Find where the given text appears and provide that cell's center as [x, y] coordinate. 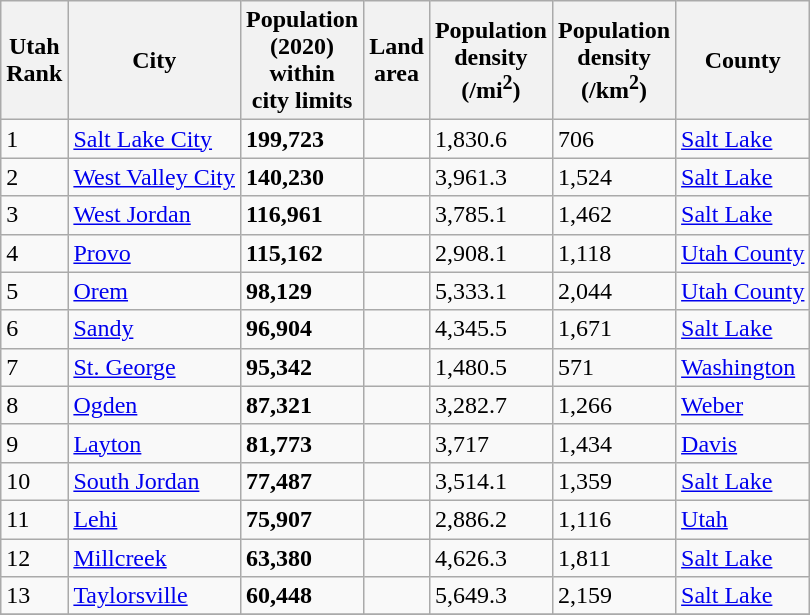
1,116 [614, 519]
2 [34, 177]
75,907 [302, 519]
1,434 [614, 443]
12 [34, 557]
2,908.1 [490, 253]
1,811 [614, 557]
2,159 [614, 596]
South Jordan [154, 481]
706 [614, 139]
11 [34, 519]
West Valley City [154, 177]
Salt Lake City [154, 139]
4,626.3 [490, 557]
7 [34, 367]
Populationdensity(/mi2) [490, 60]
63,380 [302, 557]
98,129 [302, 291]
5 [34, 291]
13 [34, 596]
4,345.5 [490, 329]
3 [34, 215]
81,773 [302, 443]
3,282.7 [490, 405]
116,961 [302, 215]
87,321 [302, 405]
County [743, 60]
Taylorsville [154, 596]
95,342 [302, 367]
96,904 [302, 329]
Davis [743, 443]
Weber [743, 405]
Sandy [154, 329]
Landarea [397, 60]
Orem [154, 291]
60,448 [302, 596]
St. George [154, 367]
571 [614, 367]
8 [34, 405]
1,480.5 [490, 367]
1,830.6 [490, 139]
5,333.1 [490, 291]
3,785.1 [490, 215]
2,886.2 [490, 519]
5,649.3 [490, 596]
6 [34, 329]
3,514.1 [490, 481]
Utah [743, 519]
77,487 [302, 481]
UtahRank [34, 60]
1 [34, 139]
1,266 [614, 405]
1,462 [614, 215]
Lehi [154, 519]
1,118 [614, 253]
City [154, 60]
West Jordan [154, 215]
3,717 [490, 443]
Populationdensity(/km2) [614, 60]
2,044 [614, 291]
Millcreek [154, 557]
1,359 [614, 481]
Washington [743, 367]
Ogden [154, 405]
Provo [154, 253]
1,671 [614, 329]
9 [34, 443]
Population(2020)withincity limits [302, 60]
4 [34, 253]
1,524 [614, 177]
115,162 [302, 253]
199,723 [302, 139]
Layton [154, 443]
3,961.3 [490, 177]
140,230 [302, 177]
10 [34, 481]
